Return [x, y] of the center of cell containing provided text 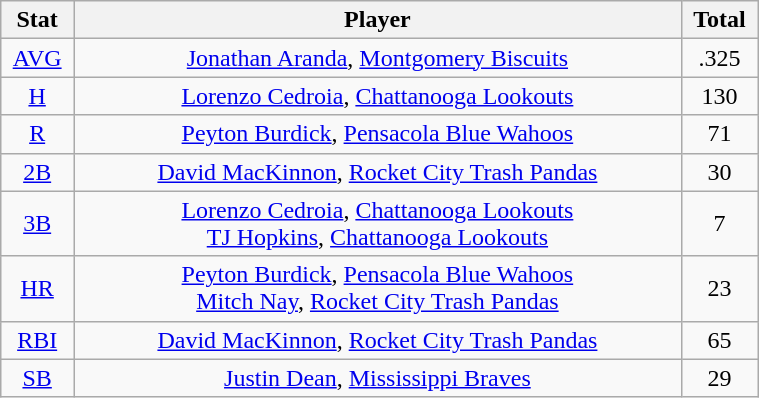
SB [38, 378]
Justin Dean, Mississippi Braves [378, 378]
Stat [38, 20]
Lorenzo Cedroia, Chattanooga Lookouts [378, 96]
R [38, 134]
65 [719, 340]
7 [719, 224]
130 [719, 96]
H [38, 96]
AVG [38, 58]
Lorenzo Cedroia, Chattanooga Lookouts TJ Hopkins, Chattanooga Lookouts [378, 224]
30 [719, 172]
HR [38, 288]
RBI [38, 340]
23 [719, 288]
29 [719, 378]
Peyton Burdick, Pensacola Blue Wahoos Mitch Nay, Rocket City Trash Pandas [378, 288]
71 [719, 134]
3B [38, 224]
Total [719, 20]
2B [38, 172]
.325 [719, 58]
Player [378, 20]
Jonathan Aranda, Montgomery Biscuits [378, 58]
Peyton Burdick, Pensacola Blue Wahoos [378, 134]
